Extract the (X, Y) coordinate from the center of the cell holding the provided text.  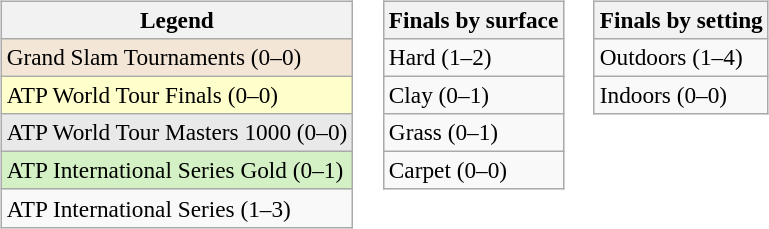
ATP International Series (1–3) (176, 208)
ATP World Tour Masters 1000 (0–0) (176, 133)
Finals by setting (681, 20)
Carpet (0–0) (473, 171)
Clay (0–1) (473, 95)
Grass (0–1) (473, 133)
Outdoors (1–4) (681, 57)
Finals by surface (473, 20)
Grand Slam Tournaments (0–0) (176, 57)
Legend (176, 20)
Hard (1–2) (473, 57)
ATP International Series Gold (0–1) (176, 171)
ATP World Tour Finals (0–0) (176, 95)
Indoors (0–0) (681, 95)
